Extract the [X, Y] coordinate from the center of the cell holding the provided text.  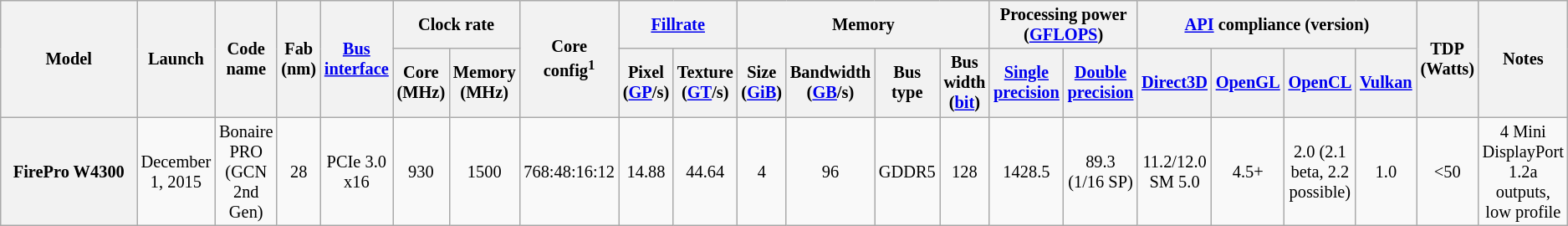
128 [965, 172]
Core (MHz) [421, 83]
Core config1 [569, 59]
Bus interface [356, 59]
1.0 [1386, 172]
Memory (MHz) [484, 83]
OpenGL [1248, 83]
Pixel (GP/s) [646, 83]
14.88 [646, 172]
December 1, 2015 [176, 172]
Single precision [1027, 83]
Notes [1524, 59]
4.5+ [1248, 172]
Double precision [1101, 83]
1500 [484, 172]
4 [762, 172]
TDP (Watts) [1448, 59]
Size (GiB) [762, 83]
Memory [864, 24]
Bonaire PRO (GCN 2nd Gen) [246, 172]
Bus width (bit) [965, 83]
Processing power(GFLOPS) [1064, 24]
API compliance (version) [1276, 24]
Fillrate [678, 24]
768:48:16:12 [569, 172]
930 [421, 172]
28 [299, 172]
Code name [246, 59]
Direct3D [1174, 83]
FirePro W4300 [69, 172]
Clock rate [457, 24]
<50 [1448, 172]
89.3 (1/16 SP) [1101, 172]
44.64 [705, 172]
Bus type [907, 83]
Texture (GT/s) [705, 83]
Launch [176, 59]
4 Mini DisplayPort 1.2a outputs, low profile [1524, 172]
11.2/12.0 SM 5.0 [1174, 172]
Fab (nm) [299, 59]
2.0 (2.1 beta, 2.2 possible) [1320, 172]
OpenCL [1320, 83]
PCIe 3.0 x16 [356, 172]
1428.5 [1027, 172]
Vulkan [1386, 83]
GDDR5 [907, 172]
Bandwidth (GB/s) [830, 83]
Model [69, 59]
96 [830, 172]
